Identify which cell holds the provided text, then report its (x, y) central coordinate. 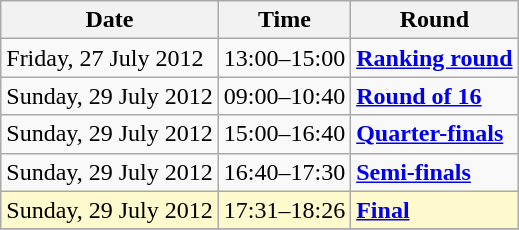
Time (284, 20)
16:40–17:30 (284, 172)
Round (434, 20)
Ranking round (434, 58)
15:00–16:40 (284, 134)
Round of 16 (434, 96)
Date (110, 20)
13:00–15:00 (284, 58)
Quarter-finals (434, 134)
09:00–10:40 (284, 96)
Final (434, 210)
Friday, 27 July 2012 (110, 58)
17:31–18:26 (284, 210)
Semi-finals (434, 172)
